For the text-containing cell, return its midpoint in [X, Y] coordinate format. 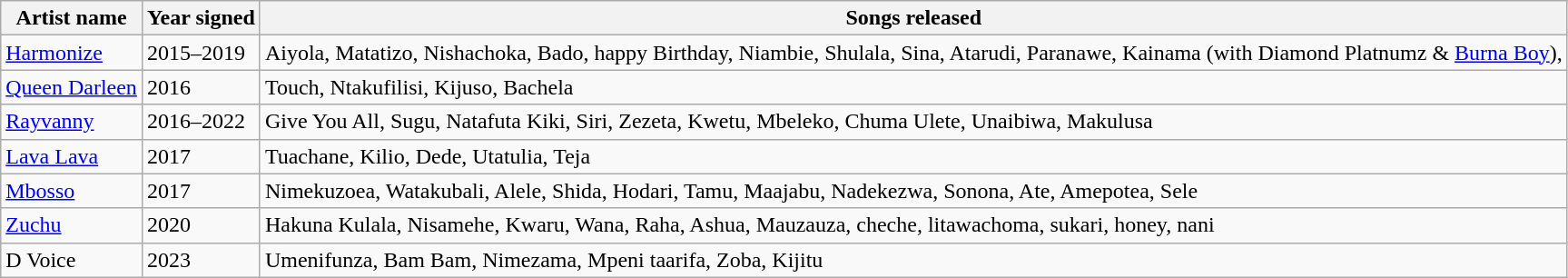
Lava Lava [72, 156]
Harmonize [72, 53]
2020 [201, 225]
Zuchu [72, 225]
Give You All, Sugu, Natafuta Kiki, Siri, Zezeta, Kwetu, Mbeleko, Chuma Ulete, Unaibiwa, Makulusa [913, 122]
Tuachane, Kilio, Dede, Utatulia, Teja [913, 156]
2015–2019 [201, 53]
Aiyola, Matatizo, Nishachoka, Bado, happy Birthday, Niambie, Shulala, Sina, Atarudi, Paranawe, Kainama (with Diamond Platnumz & Burna Boy), [913, 53]
Queen Darleen [72, 87]
2016–2022 [201, 122]
Year signed [201, 18]
D Voice [72, 260]
Umenifunza, Bam Bam, Nimezama, Mpeni taarifa, Zoba, Kijitu [913, 260]
2023 [201, 260]
Hakuna Kulala, Nisamehe, Kwaru, Wana, Raha, Ashua, Mauzauza, cheche, litawachoma, sukari, honey, nani [913, 225]
Touch, Ntakufilisi, Kijuso, Bachela [913, 87]
Nimekuzoea, Watakubali, Alele, Shida, Hodari, Tamu, Maajabu, Nadekezwa, Sonona, Ate, Amepotea, Sele [913, 191]
2016 [201, 87]
Artist name [72, 18]
Mbosso [72, 191]
Rayvanny [72, 122]
Songs released [913, 18]
